Provide the [X, Y] coordinate of the cell's center where the given text is located.  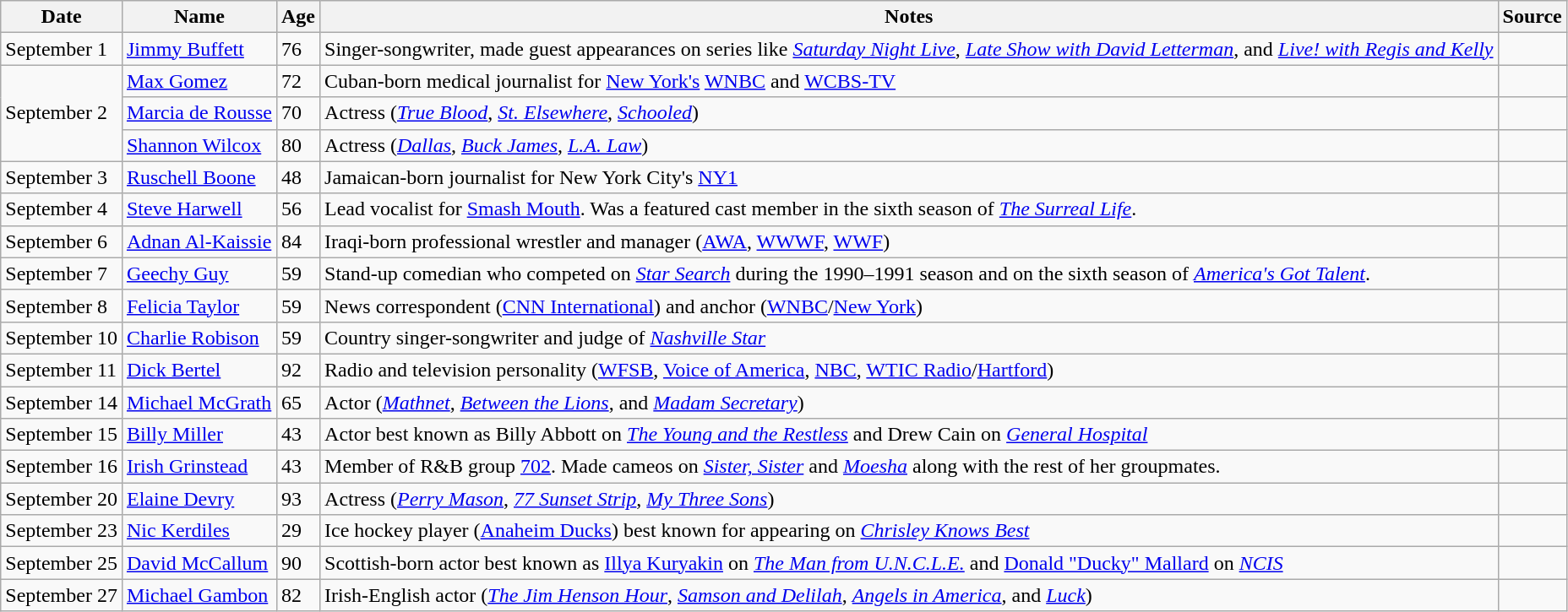
Source [1533, 17]
September 27 [62, 595]
Iraqi-born professional wrestler and manager (AWA, WWWF, WWF) [909, 241]
80 [297, 145]
September 14 [62, 403]
Age [297, 17]
Country singer-songwriter and judge of Nashville Star [909, 338]
Actress (Dallas, Buck James, L.A. Law) [909, 145]
76 [297, 49]
65 [297, 403]
Elaine Devry [199, 499]
Jamaican-born journalist for New York City's NY1 [909, 177]
Max Gomez [199, 81]
Adnan Al-Kaissie [199, 241]
Billy Miller [199, 435]
92 [297, 370]
84 [297, 241]
Dick Bertel [199, 370]
September 7 [62, 274]
September 8 [62, 306]
Actress (True Blood, St. Elsewhere, Schooled) [909, 113]
29 [297, 531]
September 25 [62, 563]
Actress (Perry Mason, 77 Sunset Strip, My Three Sons) [909, 499]
Scottish-born actor best known as Illya Kuryakin on The Man from U.N.C.L.E. and Donald "Ducky" Mallard on NCIS [909, 563]
Actor (Mathnet, Between the Lions, and Madam Secretary) [909, 403]
Ice hockey player (Anaheim Ducks) best known for appearing on Chrisley Knows Best [909, 531]
Steve Harwell [199, 209]
September 3 [62, 177]
93 [297, 499]
September 1 [62, 49]
September 4 [62, 209]
Nic Kerdiles [199, 531]
90 [297, 563]
Charlie Robison [199, 338]
Jimmy Buffett [199, 49]
September 15 [62, 435]
Irish Grinstead [199, 467]
Geechy Guy [199, 274]
Michael McGrath [199, 403]
News correspondent (CNN International) and anchor (WNBC/New York) [909, 306]
Singer-songwriter, made guest appearances on series like Saturday Night Live, Late Show with David Letterman, and Live! with Regis and Kelly [909, 49]
Notes [909, 17]
Date [62, 17]
Ruschell Boone [199, 177]
September 2 [62, 113]
Irish-English actor (The Jim Henson Hour, Samson and Delilah, Angels in America, and Luck) [909, 595]
Michael Gambon [199, 595]
Radio and television personality (WFSB, Voice of America, NBC, WTIC Radio/Hartford) [909, 370]
September 11 [62, 370]
82 [297, 595]
Stand-up comedian who competed on Star Search during the 1990–1991 season and on the sixth season of America's Got Talent. [909, 274]
Actor best known as Billy Abbott on The Young and the Restless and Drew Cain on General Hospital [909, 435]
David McCallum [199, 563]
Lead vocalist for Smash Mouth. Was a featured cast member in the sixth season of The Surreal Life. [909, 209]
Shannon Wilcox [199, 145]
48 [297, 177]
September 16 [62, 467]
September 20 [62, 499]
September 6 [62, 241]
Cuban-born medical journalist for New York's WNBC and WCBS-TV [909, 81]
Felicia Taylor [199, 306]
Member of R&B group 702. Made cameos on Sister, Sister and Moesha along with the rest of her groupmates. [909, 467]
September 23 [62, 531]
70 [297, 113]
56 [297, 209]
Name [199, 17]
Marcia de Rousse [199, 113]
72 [297, 81]
September 10 [62, 338]
